Detect which cell encompasses the target text, then output its (X, Y) center coordinate. 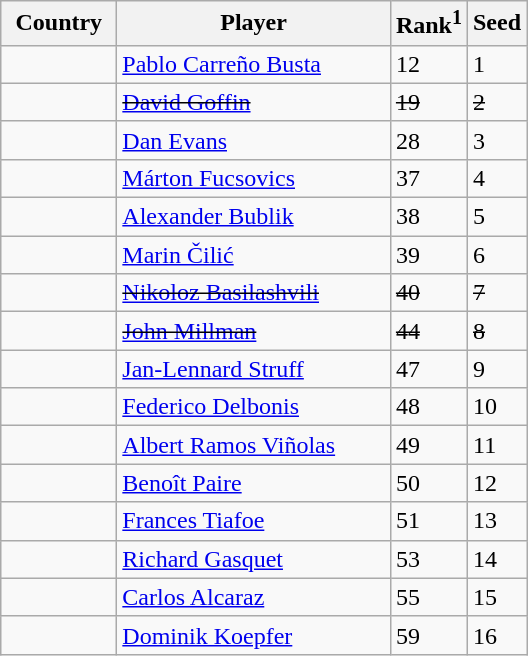
19 (428, 102)
Federico Delbonis (254, 407)
14 (496, 559)
47 (428, 369)
Benoît Paire (254, 483)
Pablo Carreño Busta (254, 64)
59 (428, 635)
40 (428, 293)
Seed (496, 24)
39 (428, 255)
Nikoloz Basilashvili (254, 293)
Alexander Bublik (254, 217)
3 (496, 140)
11 (496, 445)
Richard Gasquet (254, 559)
8 (496, 331)
7 (496, 293)
48 (428, 407)
Carlos Alcaraz (254, 597)
55 (428, 597)
53 (428, 559)
Player (254, 24)
2 (496, 102)
Frances Tiafoe (254, 521)
John Millman (254, 331)
Marin Čilić (254, 255)
Márton Fucsovics (254, 178)
David Goffin (254, 102)
50 (428, 483)
Dan Evans (254, 140)
16 (496, 635)
Albert Ramos Viñolas (254, 445)
1 (496, 64)
Country (59, 24)
28 (428, 140)
Rank1 (428, 24)
38 (428, 217)
37 (428, 178)
10 (496, 407)
49 (428, 445)
13 (496, 521)
Jan-Lennard Struff (254, 369)
15 (496, 597)
44 (428, 331)
9 (496, 369)
51 (428, 521)
6 (496, 255)
5 (496, 217)
4 (496, 178)
Dominik Koepfer (254, 635)
